Provide the (X, Y) coordinate of the cell's center where the given text is located.  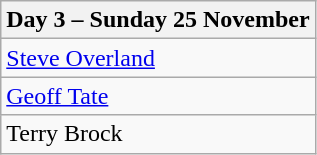
Geoff Tate (158, 96)
Terry Brock (158, 134)
Steve Overland (158, 58)
Day 3 – Sunday 25 November (158, 20)
